Extract the [x, y] coordinate from the center of the cell holding the provided text.  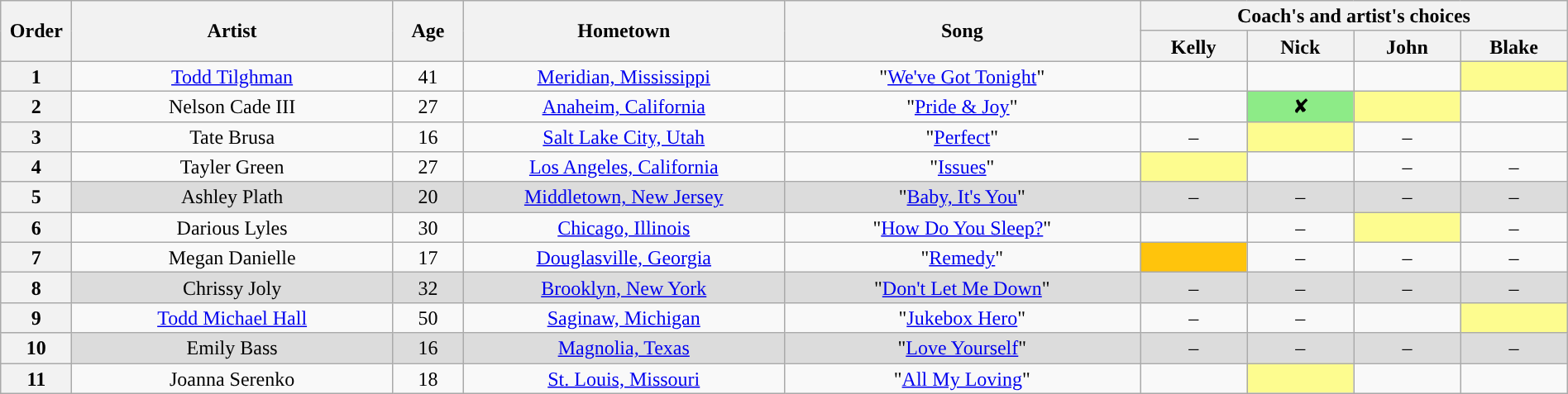
Douglasville, Georgia [624, 258]
20 [428, 197]
"All My Loving" [963, 378]
Blake [1513, 46]
"How Do You Sleep?" [963, 228]
Tate Brusa [232, 137]
Magnolia, Texas [624, 349]
7 [36, 258]
41 [428, 76]
Emily Bass [232, 349]
"Issues" [963, 167]
"Perfect" [963, 137]
"We've Got Tonight" [963, 76]
Order [36, 31]
Chrissy Joly [232, 287]
5 [36, 197]
9 [36, 317]
Nelson Cade III [232, 106]
Meridian, Mississippi [624, 76]
John [1408, 46]
"Pride & Joy" [963, 106]
"Don't Let Me Down" [963, 287]
"Baby, It's You" [963, 197]
✘ [1300, 106]
Song [963, 31]
18 [428, 378]
Los Angeles, California [624, 167]
Todd Michael Hall [232, 317]
Ashley Plath [232, 197]
Kelly [1194, 46]
"Jukebox Hero" [963, 317]
1 [36, 76]
Tayler Green [232, 167]
10 [36, 349]
32 [428, 287]
Salt Lake City, Utah [624, 137]
Nick [1300, 46]
Artist [232, 31]
30 [428, 228]
8 [36, 287]
Joanna Serenko [232, 378]
Todd Tilghman [232, 76]
Middletown, New Jersey [624, 197]
Hometown [624, 31]
17 [428, 258]
St. Louis, Missouri [624, 378]
50 [428, 317]
Chicago, Illinois [624, 228]
Darious Lyles [232, 228]
Coach's and artist's choices [1355, 17]
Saginaw, Michigan [624, 317]
Age [428, 31]
"Love Yourself" [963, 349]
11 [36, 378]
Brooklyn, New York [624, 287]
3 [36, 137]
"Remedy" [963, 258]
4 [36, 167]
Anaheim, California [624, 106]
6 [36, 228]
Megan Danielle [232, 258]
2 [36, 106]
